Provide the [x, y] coordinate of the cell's center where the given text is located.  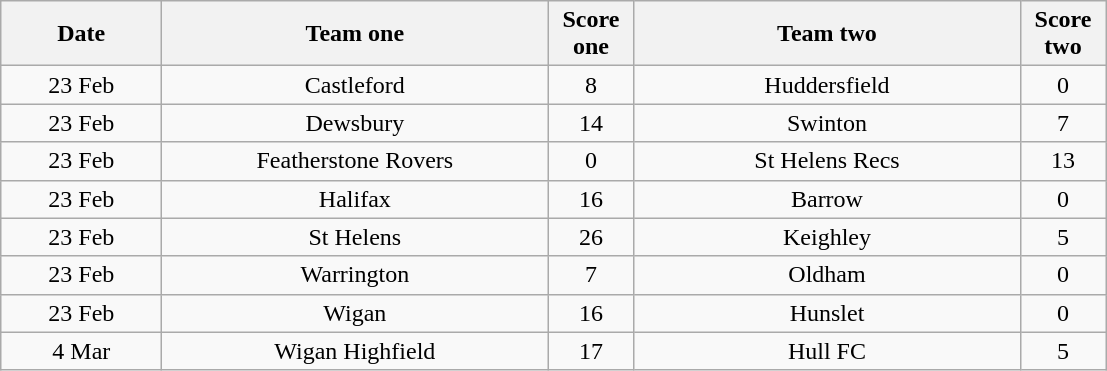
St Helens [355, 237]
Wigan Highfield [355, 351]
17 [591, 351]
Dewsbury [355, 123]
Team two [827, 34]
Date [82, 34]
14 [591, 123]
Wigan [355, 313]
St Helens Recs [827, 161]
Featherstone Rovers [355, 161]
Keighley [827, 237]
Castleford [355, 85]
Warrington [355, 275]
26 [591, 237]
Swinton [827, 123]
Team one [355, 34]
Barrow [827, 199]
Huddersfield [827, 85]
Score one [591, 34]
13 [1063, 161]
4 Mar [82, 351]
Score two [1063, 34]
8 [591, 85]
Hunslet [827, 313]
Hull FC [827, 351]
Halifax [355, 199]
Oldham [827, 275]
